Extract the [x, y] coordinate from the center of the cell holding the provided text.  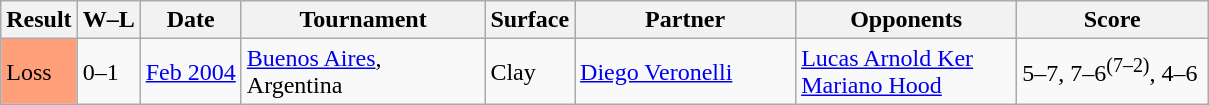
Tournament [363, 20]
Date [190, 20]
Partner [686, 20]
Score [1112, 20]
Result [39, 20]
Loss [39, 72]
0–1 [108, 72]
Surface [530, 20]
W–L [108, 20]
Opponents [906, 20]
Buenos Aires, Argentina [363, 72]
Diego Veronelli [686, 72]
Feb 2004 [190, 72]
Clay [530, 72]
Lucas Arnold Ker Mariano Hood [906, 72]
5–7, 7–6(7–2), 4–6 [1112, 72]
